Return the [x, y] coordinate for the center point of the cell that contains the specified text.  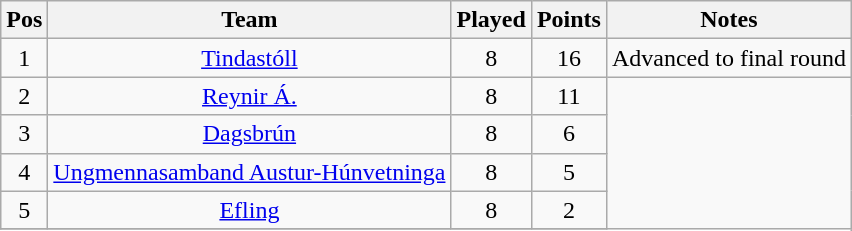
Dagsbrún [250, 134]
Played [491, 20]
Reynir Á. [250, 96]
3 [24, 134]
Ungmennasamband Austur-Húnvetninga [250, 172]
Tindastóll [250, 58]
Pos [24, 20]
Advanced to final round [728, 58]
Points [568, 20]
Team [250, 20]
Notes [728, 20]
16 [568, 58]
Efling [250, 210]
11 [568, 96]
1 [24, 58]
6 [568, 134]
4 [24, 172]
